Output the (x, y) coordinate of the center of the cell containing the given text.  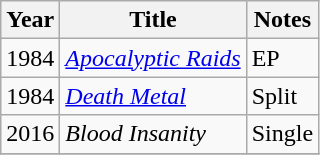
Single (282, 134)
Notes (282, 20)
Year (30, 20)
Death Metal (153, 96)
EP (282, 58)
Apocalyptic Raids (153, 58)
Title (153, 20)
Blood Insanity (153, 134)
2016 (30, 134)
Split (282, 96)
